Capture the cell that displays the provided text and extract its [X, Y] central coordinate. 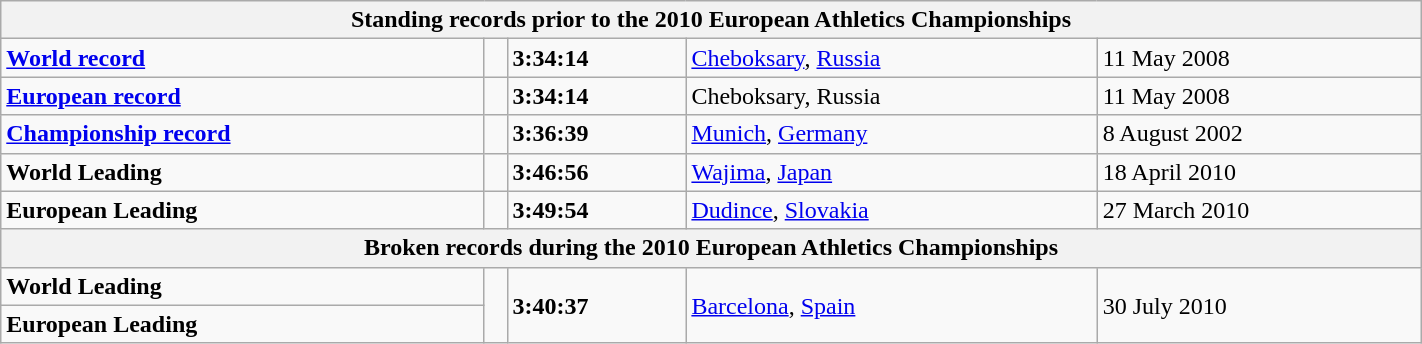
Championship record [243, 134]
Dudince, Slovakia [892, 210]
3:36:39 [596, 134]
Broken records during the 2010 European Athletics Championships [711, 248]
Munich, Germany [892, 134]
18 April 2010 [1259, 172]
Wajima, Japan [892, 172]
3:49:54 [596, 210]
3:46:56 [596, 172]
3:40:37 [596, 305]
European record [243, 96]
Barcelona, Spain [892, 305]
8 August 2002 [1259, 134]
30 July 2010 [1259, 305]
Standing records prior to the 2010 European Athletics Championships [711, 20]
27 March 2010 [1259, 210]
World record [243, 58]
